For the text-containing cell, return its midpoint in (x, y) coordinate format. 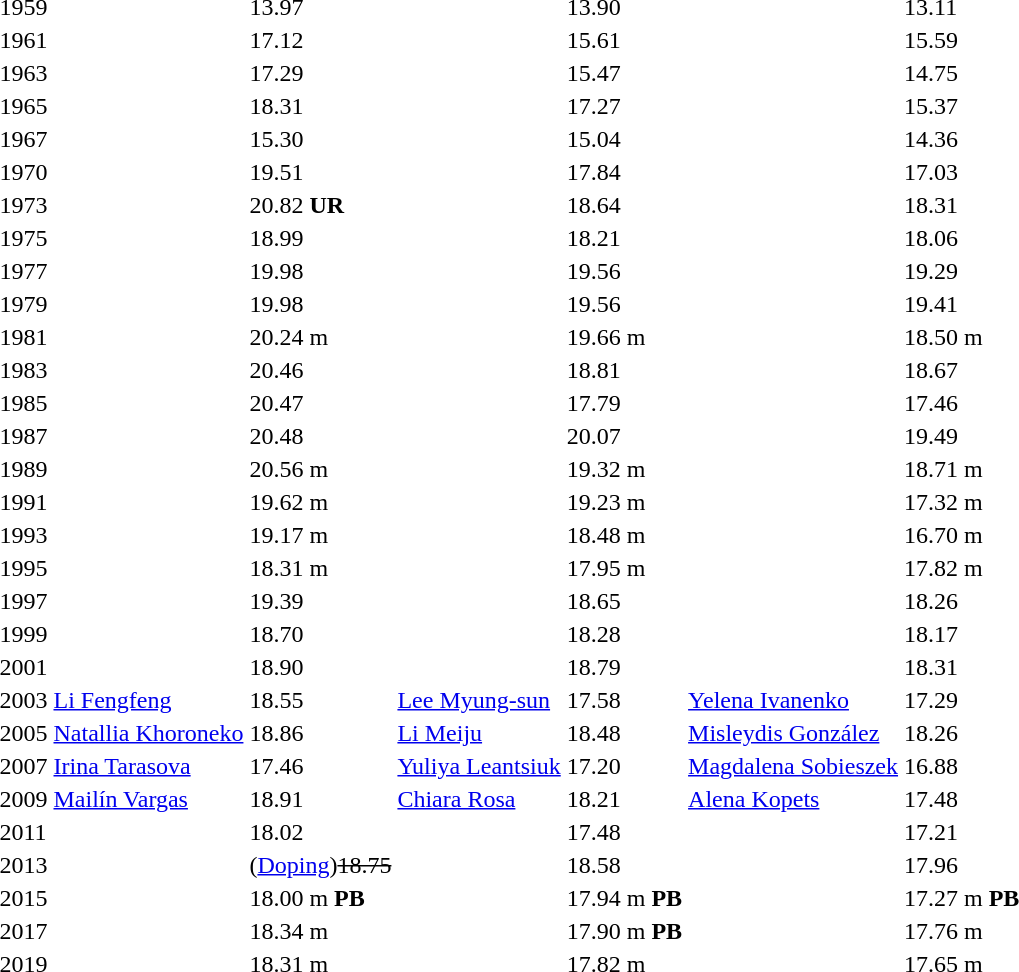
18.55 (320, 700)
17.79 (624, 403)
Chiara Rosa (479, 799)
18.31 m (320, 568)
17.90 m PB (624, 931)
Misleydis González (794, 733)
18.79 (624, 667)
18.81 (624, 370)
15.30 (320, 139)
Yuliya Leantsiuk (479, 766)
18.48 m (624, 535)
19.23 m (624, 502)
19.51 (320, 172)
19.32 m (624, 469)
18.64 (624, 205)
20.48 (320, 436)
15.04 (624, 139)
20.24 m (320, 337)
15.61 (624, 40)
18.02 (320, 832)
18.48 (624, 733)
(Doping)18.75 (320, 865)
Li Fengfeng (148, 700)
18.86 (320, 733)
18.00 m PB (320, 898)
18.58 (624, 865)
20.56 m (320, 469)
19.17 m (320, 535)
18.34 m (320, 931)
17.58 (624, 700)
17.48 (624, 832)
20.82 UR (320, 205)
Irina Tarasova (148, 766)
18.31 (320, 106)
Yelena Ivanenko (794, 700)
17.29 (320, 73)
17.20 (624, 766)
18.65 (624, 601)
Lee Myung-sun (479, 700)
17.12 (320, 40)
Mailín Vargas (148, 799)
Natallia Khoroneko (148, 733)
19.39 (320, 601)
19.62 m (320, 502)
19.66 m (624, 337)
17.27 (624, 106)
Li Meiju (479, 733)
18.28 (624, 634)
20.47 (320, 403)
Alena Kopets (794, 799)
20.46 (320, 370)
17.84 (624, 172)
18.91 (320, 799)
17.94 m PB (624, 898)
18.99 (320, 238)
17.46 (320, 766)
20.07 (624, 436)
17.95 m (624, 568)
15.47 (624, 73)
18.90 (320, 667)
18.70 (320, 634)
Magdalena Sobieszek (794, 766)
